Locate the cell with the specified text and output its (x, y) center coordinate. 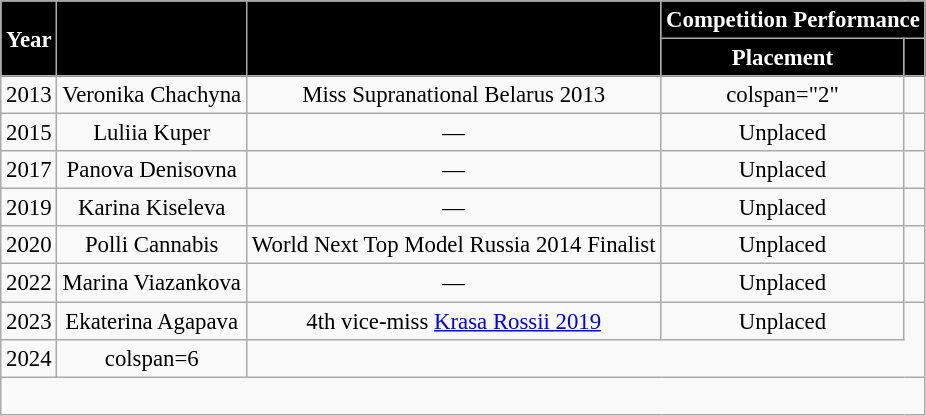
Year (29, 38)
Luliia Kuper (152, 133)
Veronika Chachyna (152, 95)
2023 (29, 321)
2015 (29, 133)
Marina Viazankova (152, 283)
2017 (29, 170)
2022 (29, 283)
2024 (29, 358)
Panova Denisovna (152, 170)
2019 (29, 208)
4th vice-miss Krasa Rossii 2019 (454, 321)
colspan=6 (152, 358)
Polli Cannabis (152, 245)
Placement (782, 58)
Competition Performance (793, 20)
World Next Top Model Russia 2014 Finalist (454, 245)
Miss Supranational Belarus 2013 (454, 95)
colspan="2" (782, 95)
Karina Kiseleva (152, 208)
2020 (29, 245)
Ekaterina Agapava (152, 321)
2013 (29, 95)
